Capture the cell that displays the provided text and extract its [x, y] central coordinate. 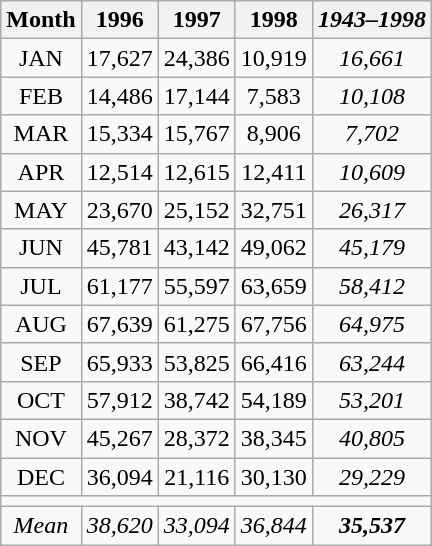
JAN [41, 58]
45,267 [120, 438]
Month [41, 20]
1998 [274, 20]
38,345 [274, 438]
17,627 [120, 58]
SEP [41, 362]
JUN [41, 248]
26,317 [372, 210]
67,756 [274, 324]
63,244 [372, 362]
16,661 [372, 58]
24,386 [196, 58]
10,919 [274, 58]
35,537 [372, 526]
32,751 [274, 210]
7,702 [372, 134]
10,108 [372, 96]
54,189 [274, 400]
12,411 [274, 172]
29,229 [372, 477]
1996 [120, 20]
17,144 [196, 96]
DEC [41, 477]
15,767 [196, 134]
MAY [41, 210]
53,825 [196, 362]
61,177 [120, 286]
40,805 [372, 438]
64,975 [372, 324]
10,609 [372, 172]
45,179 [372, 248]
65,933 [120, 362]
Mean [41, 526]
JUL [41, 286]
28,372 [196, 438]
63,659 [274, 286]
OCT [41, 400]
APR [41, 172]
43,142 [196, 248]
55,597 [196, 286]
14,486 [120, 96]
49,062 [274, 248]
12,615 [196, 172]
38,620 [120, 526]
FEB [41, 96]
1997 [196, 20]
57,912 [120, 400]
61,275 [196, 324]
58,412 [372, 286]
1943–1998 [372, 20]
7,583 [274, 96]
8,906 [274, 134]
30,130 [274, 477]
23,670 [120, 210]
38,742 [196, 400]
NOV [41, 438]
33,094 [196, 526]
66,416 [274, 362]
36,094 [120, 477]
MAR [41, 134]
12,514 [120, 172]
36,844 [274, 526]
67,639 [120, 324]
21,116 [196, 477]
AUG [41, 324]
15,334 [120, 134]
25,152 [196, 210]
53,201 [372, 400]
45,781 [120, 248]
